Pinpoint the cell where the given text exists, returning its (x, y) midpoint coordinate. 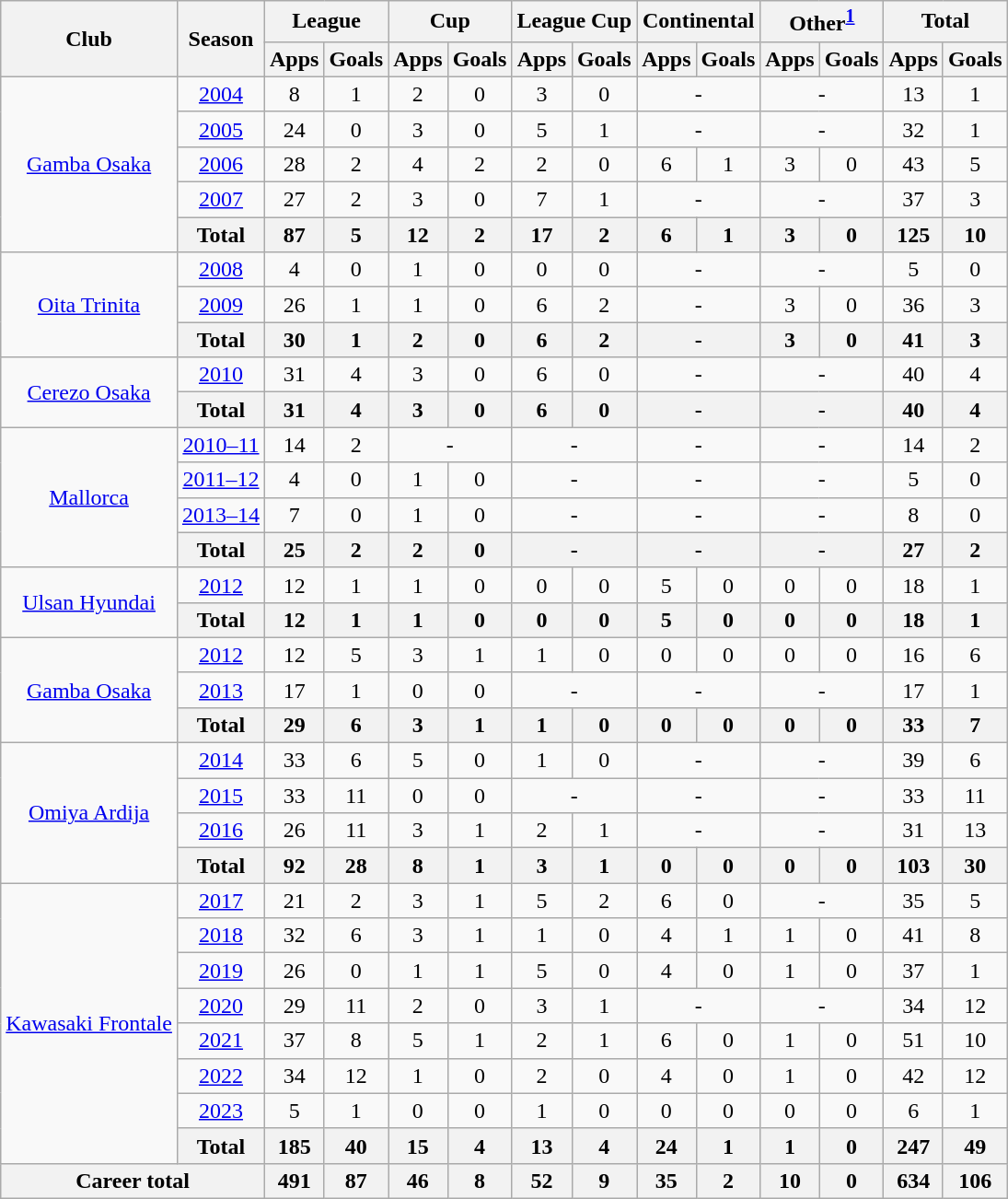
2011–12 (221, 480)
Ulsan Hyundai (89, 602)
2010–11 (221, 445)
103 (913, 866)
Kawasaki Frontale (89, 1023)
2009 (221, 305)
2013–14 (221, 515)
46 (418, 1181)
9 (604, 1181)
634 (913, 1181)
2006 (221, 164)
21 (294, 901)
2023 (221, 1111)
2017 (221, 901)
51 (913, 1041)
125 (913, 235)
247 (913, 1146)
League (326, 22)
39 (913, 761)
Season (221, 39)
2020 (221, 1006)
491 (294, 1181)
Career total (133, 1181)
2013 (221, 690)
Cerezo Osaka (89, 392)
16 (913, 655)
49 (975, 1146)
2008 (221, 270)
36 (913, 305)
Cup (450, 22)
2016 (221, 831)
Oita Trinita (89, 305)
2014 (221, 761)
43 (913, 164)
185 (294, 1146)
Other1 (822, 22)
92 (294, 866)
15 (418, 1146)
106 (975, 1181)
42 (913, 1076)
2010 (221, 375)
2005 (221, 129)
2022 (221, 1076)
Club (89, 39)
2018 (221, 936)
2019 (221, 971)
2004 (221, 94)
2007 (221, 200)
25 (294, 550)
Mallorca (89, 497)
Omiya Ardija (89, 813)
2015 (221, 796)
Continental (699, 22)
2021 (221, 1041)
League Cup (574, 22)
52 (541, 1181)
